Extract the (X, Y) coordinate from the center of the cell holding the provided text.  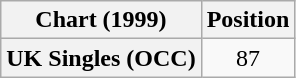
UK Singles (OCC) (101, 58)
Chart (1999) (101, 20)
Position (248, 20)
87 (248, 58)
